Return the (x, y) coordinate for the center point of the cell that contains the specified text.  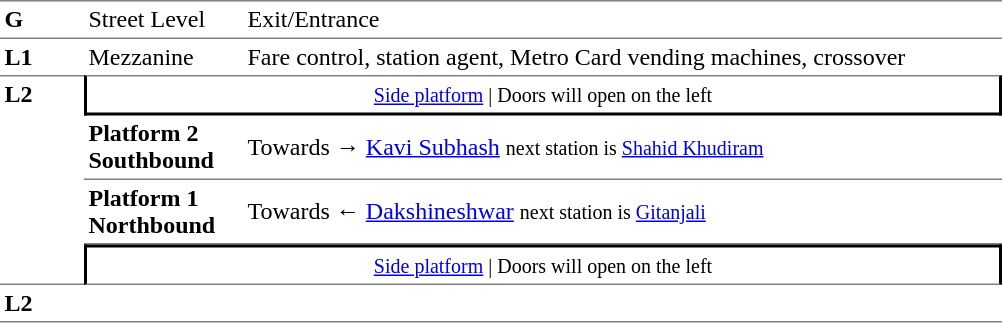
Towards → Kavi Subhash next station is Shahid Khudiram (622, 148)
Towards ← Dakshineshwar next station is Gitanjali (622, 212)
Street Level (164, 20)
Platform 1Northbound (164, 212)
Exit/Entrance (622, 20)
L1 (42, 57)
Platform 2Southbound (164, 148)
Mezzanine (164, 57)
Fare control, station agent, Metro Card vending machines, crossover (622, 57)
G (42, 20)
